Provide the [x, y] coordinate of the cell's center where the given text is located.  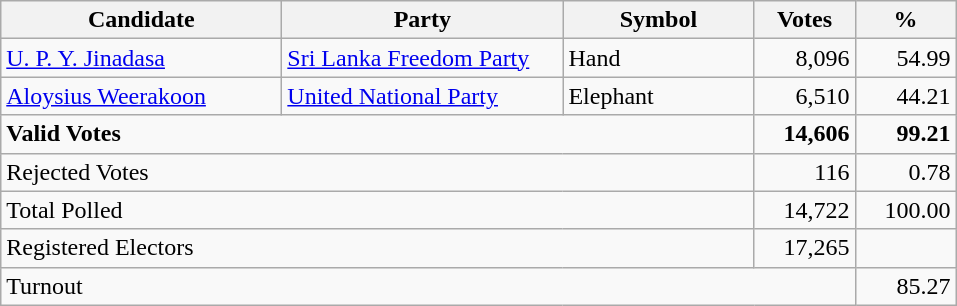
99.21 [906, 134]
U. P. Y. Jinadasa [142, 58]
Rejected Votes [378, 172]
Aloysius Weerakoon [142, 96]
54.99 [906, 58]
United National Party [422, 96]
Hand [658, 58]
Registered Electors [378, 248]
8,096 [804, 58]
Turnout [428, 286]
Elephant [658, 96]
Sri Lanka Freedom Party [422, 58]
Party [422, 20]
Valid Votes [378, 134]
6,510 [804, 96]
% [906, 20]
14,606 [804, 134]
Total Polled [378, 210]
Votes [804, 20]
0.78 [906, 172]
44.21 [906, 96]
14,722 [804, 210]
Symbol [658, 20]
Candidate [142, 20]
85.27 [906, 286]
100.00 [906, 210]
17,265 [804, 248]
116 [804, 172]
